Output the [X, Y] coordinate of the center of the cell containing the given text.  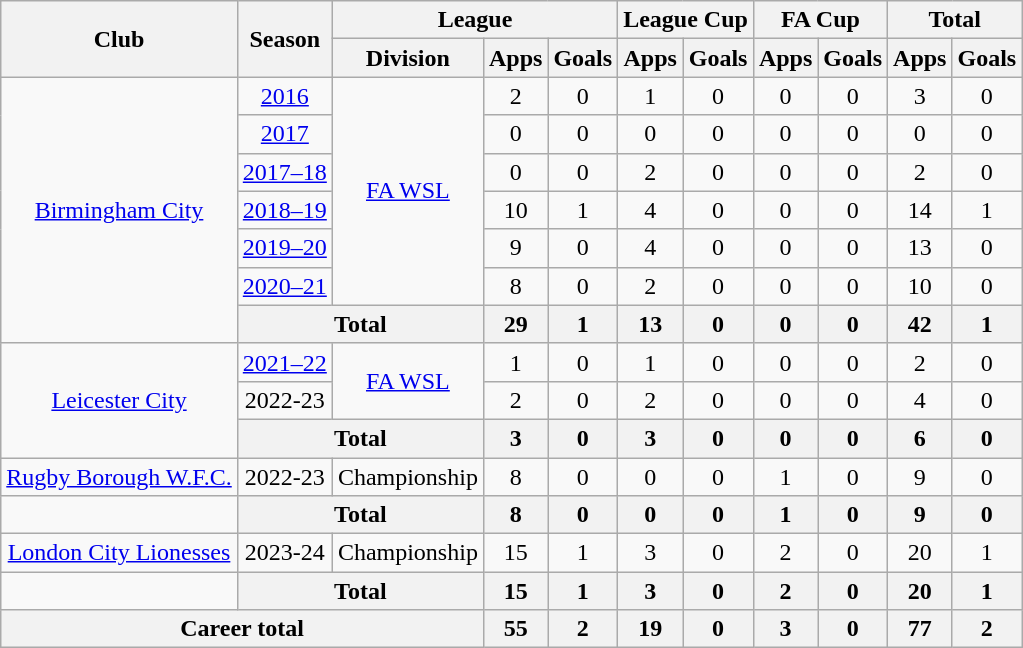
2021–22 [284, 362]
Leicester City [120, 400]
2016 [284, 96]
League Cup [686, 20]
29 [515, 324]
Birmingham City [120, 210]
Season [284, 39]
FA Cup [820, 20]
42 [920, 324]
Rugby Borough W.F.C. [120, 477]
77 [920, 629]
2020–21 [284, 286]
19 [650, 629]
2017 [284, 134]
Division [408, 58]
2018–19 [284, 210]
2019–20 [284, 248]
2023-24 [284, 553]
London City Lionesses [120, 553]
Club [120, 39]
6 [920, 438]
League [474, 20]
2017–18 [284, 172]
Career total [242, 629]
55 [515, 629]
14 [920, 210]
